Find where the given text appears and provide that cell's center as (x, y) coordinate. 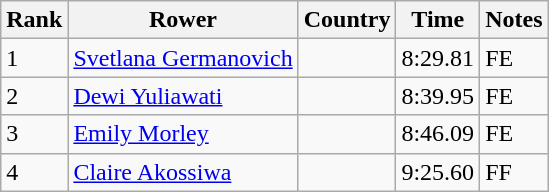
Country (347, 20)
4 (34, 172)
3 (34, 134)
Time (438, 20)
1 (34, 58)
Rank (34, 20)
Claire Akossiwa (183, 172)
8:46.09 (438, 134)
2 (34, 96)
FF (514, 172)
8:39.95 (438, 96)
Svetlana Germanovich (183, 58)
Dewi Yuliawati (183, 96)
8:29.81 (438, 58)
Rower (183, 20)
9:25.60 (438, 172)
Notes (514, 20)
Emily Morley (183, 134)
